Output the (X, Y) coordinate of the center of the cell containing the given text.  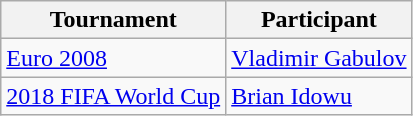
Tournament (114, 20)
Vladimir Gabulov (319, 58)
2018 FIFA World Cup (114, 96)
Participant (319, 20)
Brian Idowu (319, 96)
Euro 2008 (114, 58)
